Determine the [x, y] coordinate at the center of the cell enclosing the given text.  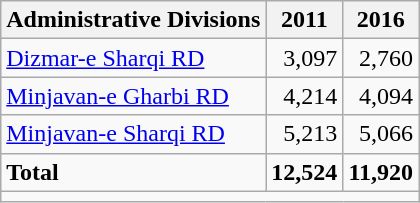
Administrative Divisions [134, 20]
2016 [381, 20]
Minjavan-e Gharbi RD [134, 96]
Minjavan-e Sharqi RD [134, 134]
2011 [304, 20]
11,920 [381, 172]
3,097 [304, 58]
Dizmar-e Sharqi RD [134, 58]
4,214 [304, 96]
4,094 [381, 96]
2,760 [381, 58]
Total [134, 172]
5,066 [381, 134]
5,213 [304, 134]
12,524 [304, 172]
